Detect which cell encompasses the target text, then output its [x, y] center coordinate. 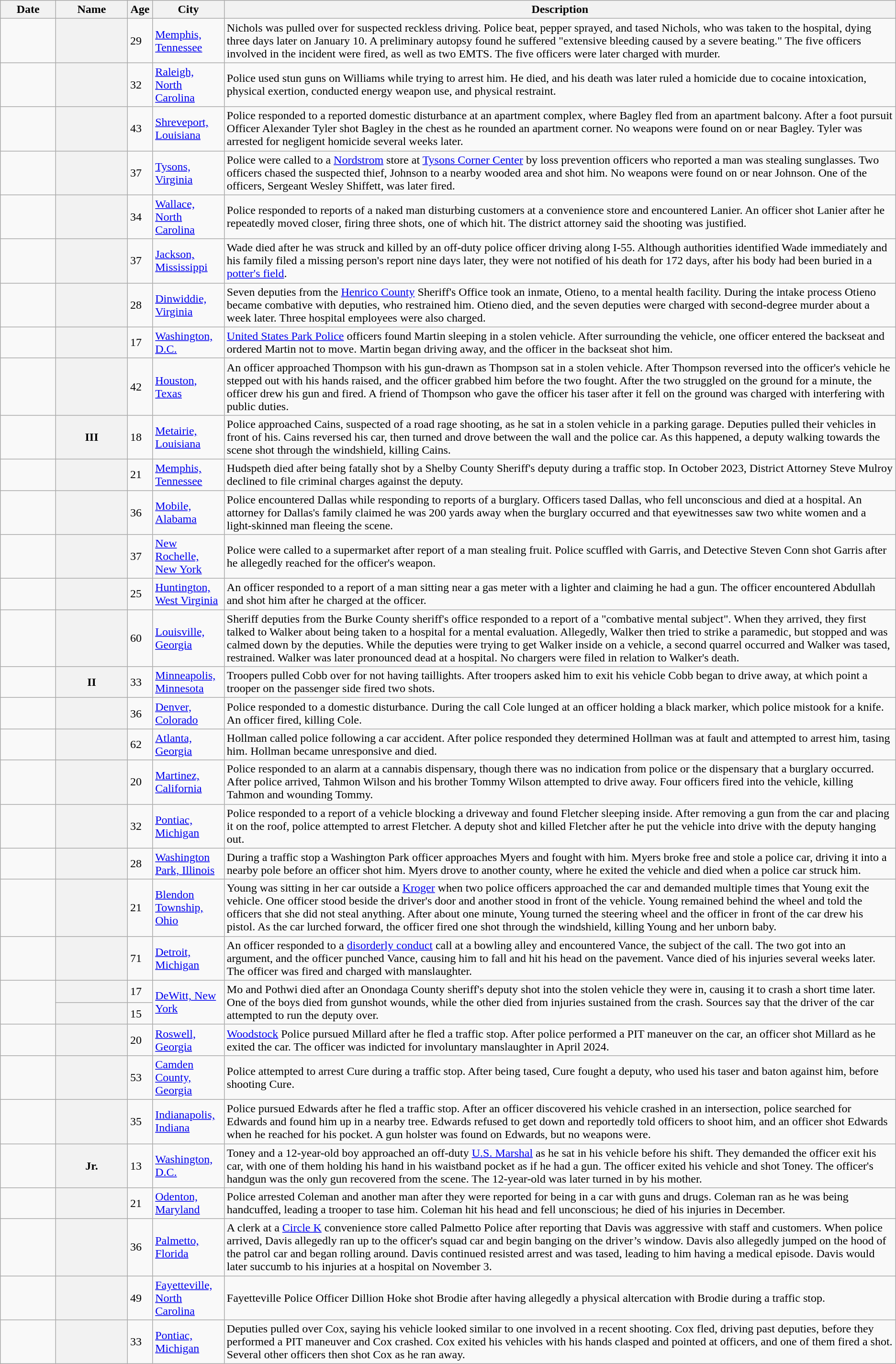
Jr. [92, 1166]
Roswell, Georgia [189, 1040]
Huntington, West Virginia [189, 594]
Louisville, Georgia [189, 638]
Raleigh, North Carolina [189, 85]
13 [140, 1166]
Denver, Colorado [189, 713]
Palmetto, Florida [189, 1247]
60 [140, 638]
Jackson, Mississippi [189, 261]
Martinez, California [189, 782]
City [189, 10]
Blendon Township, Ohio [189, 907]
Atlanta, Georgia [189, 745]
71 [140, 958]
II [92, 682]
Mobile, Alabama [189, 512]
Date [28, 10]
Name [92, 10]
49 [140, 1298]
Fayetteville Police Officer Dillion Hoke shot Brodie after having allegedly a physical altercation with Brodie during a traffic stop. [560, 1298]
29 [140, 41]
Minneapolis, Minnesota [189, 682]
42 [140, 387]
25 [140, 594]
Camden County, Georgia [189, 1077]
53 [140, 1077]
Washington Park, Illinois [189, 863]
Age [140, 10]
Dinwiddie, Virginia [189, 305]
Description [560, 10]
New Rochelle, New York [189, 557]
34 [140, 217]
62 [140, 745]
Detroit, Michigan [189, 958]
DeWitt, New York [189, 1002]
Wallace, North Carolina [189, 217]
35 [140, 1121]
43 [140, 129]
III [92, 437]
18 [140, 437]
Shreveport, Louisiana [189, 129]
Odenton, Maryland [189, 1203]
Fayetteville, North Carolina [189, 1298]
Metairie, Louisiana [189, 437]
Tysons, Virginia [189, 173]
15 [140, 1013]
Houston, Texas [189, 387]
Indianapolis, Indiana [189, 1121]
